Return the (X, Y) coordinate for the center point of the cell that contains the specified text.  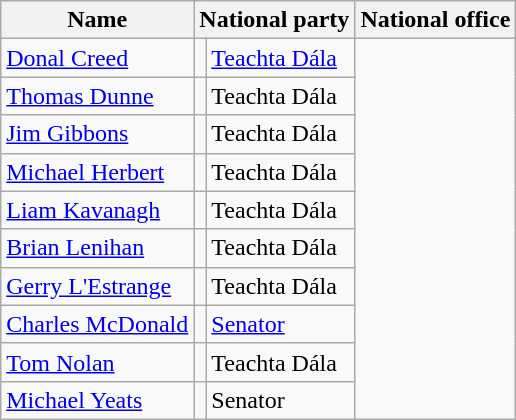
Tom Nolan (98, 362)
Michael Yeats (98, 400)
Michael Herbert (98, 172)
Liam Kavanagh (98, 210)
Charles McDonald (98, 324)
Thomas Dunne (98, 96)
Name (98, 20)
Brian Lenihan (98, 248)
National party (274, 20)
National office (436, 20)
Gerry L'Estrange (98, 286)
Jim Gibbons (98, 134)
Donal Creed (98, 58)
